Capture the cell that displays the provided text and extract its [x, y] central coordinate. 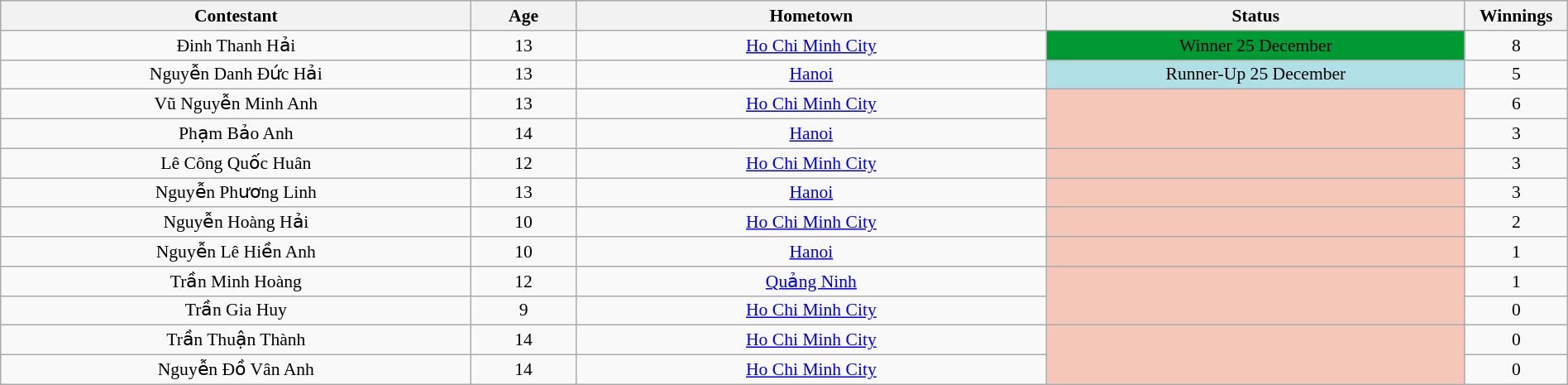
Lê Công Quốc Huân [237, 163]
Nguyễn Phương Linh [237, 193]
Winnings [1516, 16]
Đinh Thanh Hải [237, 46]
8 [1516, 46]
9 [523, 310]
Nguyễn Hoàng Hải [237, 223]
Phạm Bảo Anh [237, 134]
Trần Gia Huy [237, 310]
Age [523, 16]
Status [1255, 16]
5 [1516, 75]
6 [1516, 104]
Contestant [237, 16]
2 [1516, 223]
Runner-Up 25 December [1255, 75]
Vũ Nguyễn Minh Anh [237, 104]
Nguyễn Đồ Vân Anh [237, 370]
Trần Thuận Thành [237, 340]
Quảng Ninh [810, 282]
Winner 25 December [1255, 46]
Hometown [810, 16]
Trần Minh Hoàng [237, 282]
Nguyễn Danh Đức Hải [237, 75]
Nguyễn Lê Hiền Anh [237, 252]
